Return [x, y] of the center of cell containing provided text 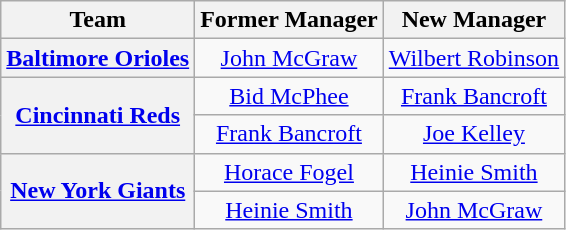
Former Manager [290, 20]
New Manager [474, 20]
Baltimore Orioles [98, 58]
Bid McPhee [290, 96]
New York Giants [98, 191]
Joe Kelley [474, 134]
Horace Fogel [290, 172]
Wilbert Robinson [474, 58]
Team [98, 20]
Cincinnati Reds [98, 115]
